Pinpoint the cell where the given text exists, returning its [x, y] midpoint coordinate. 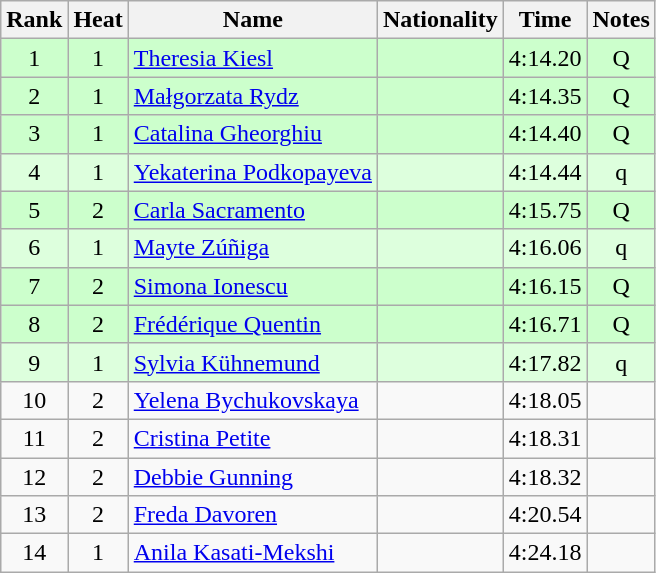
4:14.44 [545, 172]
4 [34, 172]
Rank [34, 20]
4:14.40 [545, 134]
Sylvia Kühnemund [252, 362]
Name [252, 20]
Carla Sacramento [252, 210]
4:17.82 [545, 362]
4:16.71 [545, 324]
Theresia Kiesl [252, 58]
Heat [98, 20]
4:14.35 [545, 96]
4:16.06 [545, 248]
7 [34, 286]
Anila Kasati-Mekshi [252, 553]
3 [34, 134]
13 [34, 515]
4:18.05 [545, 400]
14 [34, 553]
4:24.18 [545, 553]
4:18.31 [545, 438]
Notes [621, 20]
Yelena Bychukovskaya [252, 400]
Frédérique Quentin [252, 324]
8 [34, 324]
Nationality [440, 20]
4:20.54 [545, 515]
Freda Davoren [252, 515]
11 [34, 438]
Simona Ionescu [252, 286]
10 [34, 400]
Mayte Zúñiga [252, 248]
5 [34, 210]
4:14.20 [545, 58]
Cristina Petite [252, 438]
Debbie Gunning [252, 477]
4:16.15 [545, 286]
4:18.32 [545, 477]
Catalina Gheorghiu [252, 134]
12 [34, 477]
Małgorzata Rydz [252, 96]
4:15.75 [545, 210]
Time [545, 20]
9 [34, 362]
6 [34, 248]
Yekaterina Podkopayeva [252, 172]
